Locate the cell with the specified text and output its [x, y] center coordinate. 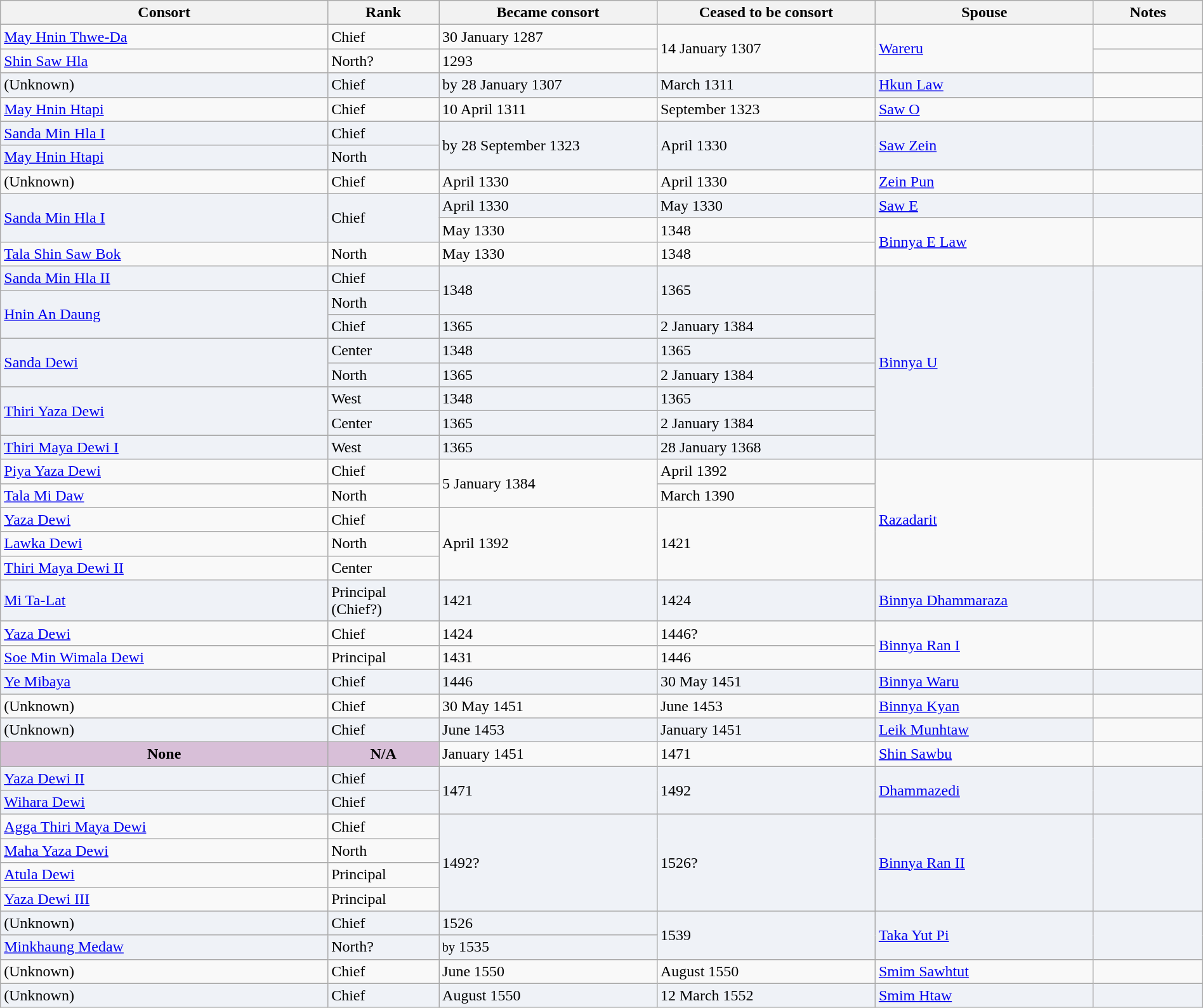
Taka Yut Pi [984, 935]
May Hnin Thwe-Da [164, 37]
Binnya Ran I [984, 645]
Binnya Dhammaraza [984, 600]
Yaza Dewi III [164, 899]
Hkun Law [984, 85]
1526 [548, 923]
Became consort [548, 13]
Atula Dewi [164, 875]
by 28 January 1307 [548, 85]
Hnin An Daung [164, 315]
Razadarit [984, 520]
March 1311 [766, 85]
Rank [383, 13]
12 March 1552 [766, 995]
1492 [766, 790]
Thiri Yaza Dewi [164, 411]
5 January 1384 [548, 483]
Saw E [984, 206]
Sanda Dewi [164, 363]
Smim Htaw [984, 995]
September 1323 [766, 109]
Sanda Min Hla II [164, 278]
1492? [548, 863]
Minkhaung Medaw [164, 947]
Binnya Waru [984, 681]
Principal (Chief?) [383, 600]
Binnya E Law [984, 242]
by 28 September 1323 [548, 145]
Saw Zein [984, 145]
Binnya Ran II [984, 863]
Ceased to be consort [766, 13]
Spouse [984, 13]
March 1390 [766, 495]
Consort [164, 13]
Mi Ta-Lat [164, 600]
Tala Mi Daw [164, 495]
Dhammazedi [984, 790]
Saw O [984, 109]
by 1535 [548, 947]
Notes [1148, 13]
Binnya Kyan [984, 706]
Lawka Dewi [164, 544]
28 January 1368 [766, 447]
Soe Min Wimala Dewi [164, 657]
1446? [766, 633]
Thiri Maya Dewi II [164, 568]
Smim Sawhtut [984, 971]
Shin Sawbu [984, 754]
1431 [548, 657]
1539 [766, 935]
Binnya U [984, 362]
Thiri Maya Dewi I [164, 447]
Shin Saw Hla [164, 61]
14 January 1307 [766, 49]
N/A [383, 754]
Tala Shin Saw Bok [164, 254]
June 1550 [548, 971]
Leik Munhtaw [984, 730]
30 January 1287 [548, 37]
10 April 1311 [548, 109]
Yaza Dewi II [164, 778]
None [164, 754]
Agga Thiri Maya Dewi [164, 827]
Piya Yaza Dewi [164, 471]
Zein Pun [984, 181]
Ye Mibaya [164, 681]
Maha Yaza Dewi [164, 851]
1526? [766, 863]
Wareru [984, 49]
1293 [548, 61]
Wihara Dewi [164, 802]
